Capture the cell that displays the provided text and extract its (x, y) central coordinate. 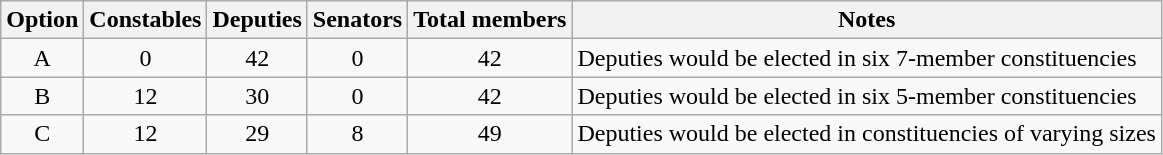
30 (257, 96)
Deputies would be elected in six 5-member constituencies (867, 96)
Deputies would be elected in six 7-member constituencies (867, 58)
Deputies (257, 20)
C (42, 134)
Deputies would be elected in constituencies of varying sizes (867, 134)
49 (490, 134)
8 (357, 134)
29 (257, 134)
Senators (357, 20)
Option (42, 20)
Total members (490, 20)
Constables (146, 20)
B (42, 96)
Notes (867, 20)
A (42, 58)
